Return [x, y] of the center of cell containing provided text 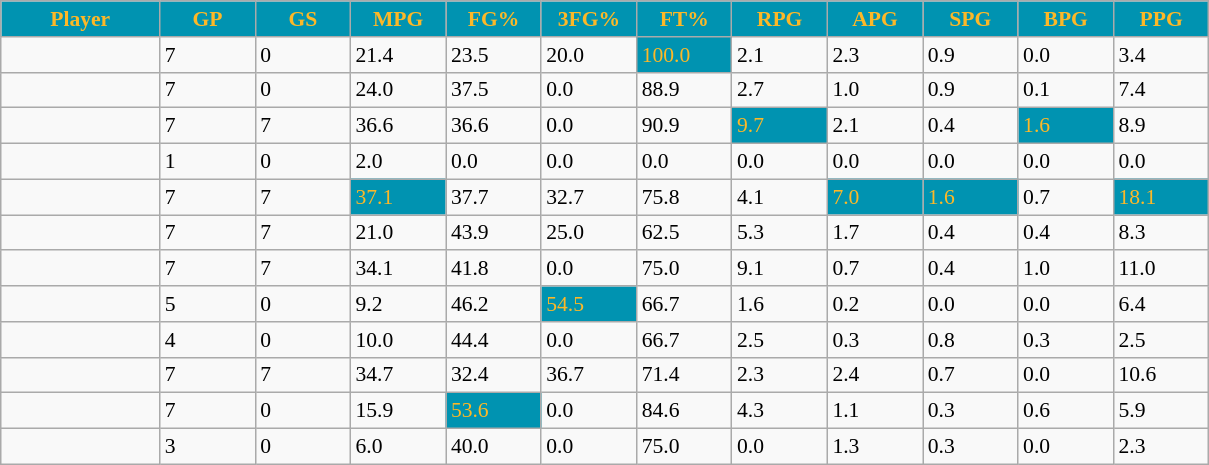
0.2 [874, 304]
40.0 [494, 447]
37.7 [494, 197]
5 [208, 304]
11.0 [1161, 269]
GP [208, 19]
9.2 [398, 304]
71.4 [684, 375]
24.0 [398, 90]
0.6 [1066, 411]
2.7 [780, 90]
8.3 [1161, 233]
44.4 [494, 340]
0.8 [970, 340]
21.0 [398, 233]
3FG% [588, 19]
FG% [494, 19]
62.5 [684, 233]
7.0 [874, 197]
36.7 [588, 375]
84.6 [684, 411]
RPG [780, 19]
43.9 [494, 233]
1.1 [874, 411]
4.3 [780, 411]
6.0 [398, 447]
0.1 [1066, 90]
SPG [970, 19]
5.3 [780, 233]
9.7 [780, 126]
2.4 [874, 375]
1.3 [874, 447]
MPG [398, 19]
10.0 [398, 340]
PPG [1161, 19]
10.6 [1161, 375]
6.4 [1161, 304]
Player [80, 19]
34.7 [398, 375]
1 [208, 162]
18.1 [1161, 197]
GS [302, 19]
88.9 [684, 90]
25.0 [588, 233]
APG [874, 19]
37.1 [398, 197]
34.1 [398, 269]
4 [208, 340]
37.5 [494, 90]
46.2 [494, 304]
23.5 [494, 55]
21.4 [398, 55]
90.9 [684, 126]
3.4 [1161, 55]
7.4 [1161, 90]
41.8 [494, 269]
20.0 [588, 55]
8.9 [1161, 126]
2.0 [398, 162]
9.1 [780, 269]
32.4 [494, 375]
75.8 [684, 197]
FT% [684, 19]
32.7 [588, 197]
15.9 [398, 411]
5.9 [1161, 411]
53.6 [494, 411]
BPG [1066, 19]
4.1 [780, 197]
100.0 [684, 55]
54.5 [588, 304]
3 [208, 447]
1.7 [874, 233]
